For the text-containing cell, return its midpoint in (x, y) coordinate format. 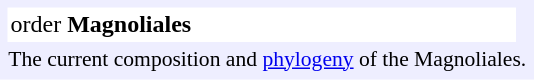
order Magnoliales (262, 24)
The current composition and phylogeny of the Magnoliales. (268, 58)
